For the text-containing cell, return its midpoint in [x, y] coordinate format. 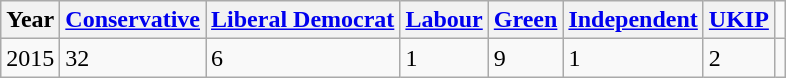
Green [526, 20]
Labour [444, 20]
2 [738, 58]
2015 [30, 58]
Year [30, 20]
Conservative [133, 20]
Liberal Democrat [303, 20]
32 [133, 58]
Independent [633, 20]
UKIP [738, 20]
6 [303, 58]
9 [526, 58]
